Output the (x, y) coordinate of the center of the cell containing the given text.  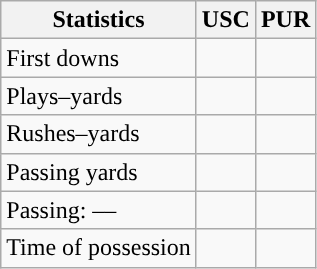
Plays–yards (99, 96)
PUR (285, 20)
Passing: –– (99, 210)
Time of possession (99, 248)
First downs (99, 58)
USC (226, 20)
Statistics (99, 20)
Rushes–yards (99, 134)
Passing yards (99, 172)
